Identify which cell holds the provided text, then report its (x, y) central coordinate. 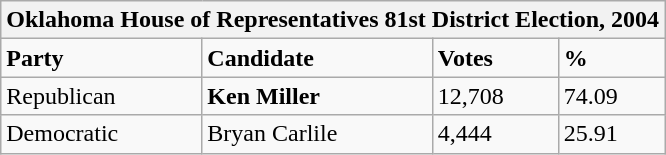
Candidate (318, 58)
Oklahoma House of Representatives 81st District Election, 2004 (333, 20)
Votes (495, 58)
Democratic (102, 134)
12,708 (495, 96)
Party (102, 58)
Bryan Carlile (318, 134)
Ken Miller (318, 96)
Republican (102, 96)
% (611, 58)
4,444 (495, 134)
74.09 (611, 96)
25.91 (611, 134)
